For the text-containing cell, return its midpoint in [x, y] coordinate format. 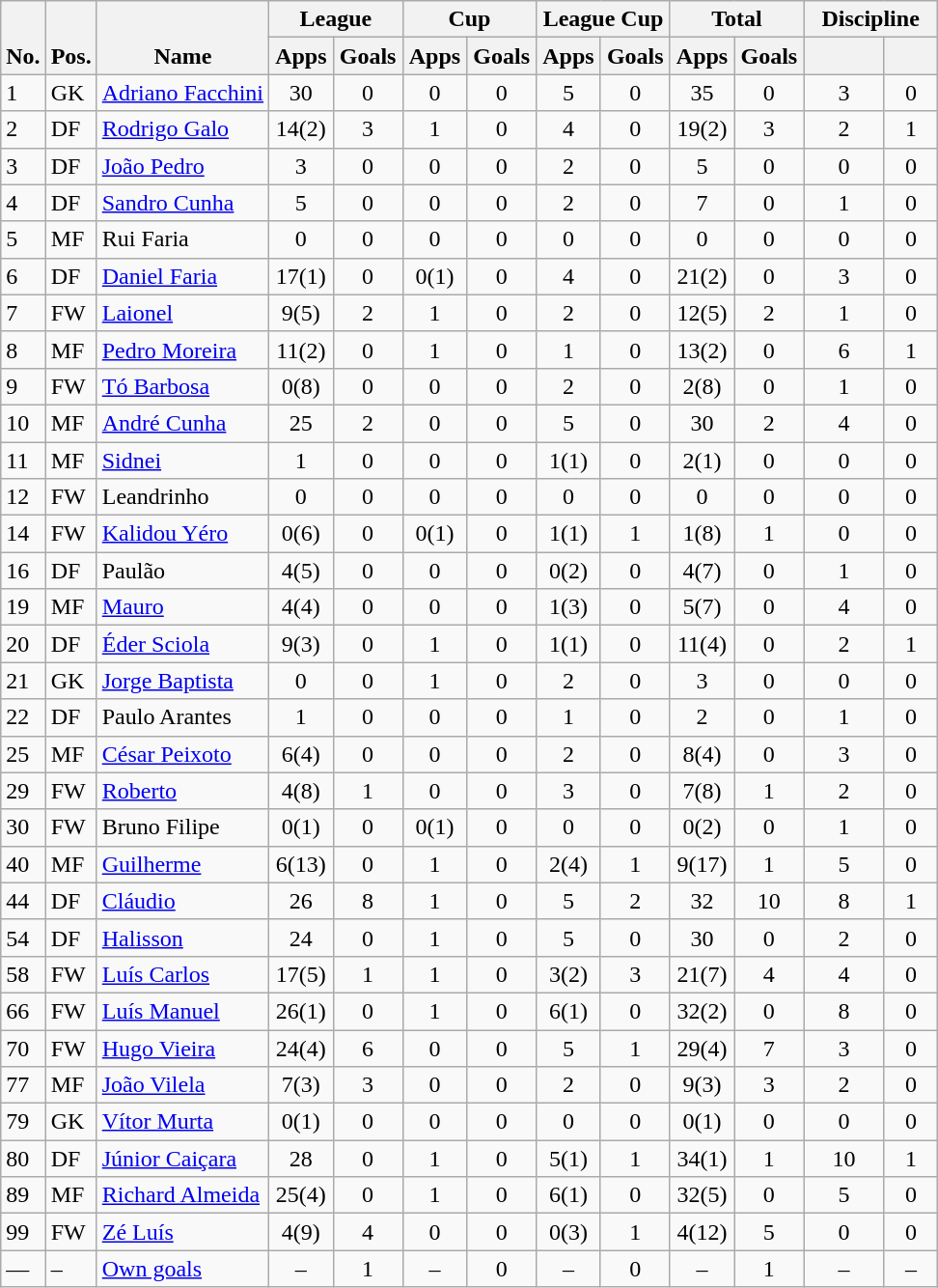
79 [23, 1122]
21 [23, 681]
54 [23, 938]
26(1) [301, 1011]
João Pedro [182, 166]
3(2) [569, 974]
2(1) [703, 461]
César Peixoto [182, 754]
29(4) [703, 1048]
Sidnei [182, 461]
11 [23, 461]
40 [23, 864]
Roberto [182, 791]
Paulo Arantes [182, 717]
21(7) [703, 974]
Kalidou Yéro [182, 534]
Éder Sciola [182, 644]
9(17) [703, 864]
80 [23, 1159]
11(4) [703, 644]
12(5) [703, 313]
Own goals [182, 1269]
Mauro [182, 607]
Laionel [182, 313]
22 [23, 717]
Cláudio [182, 901]
9(5) [301, 313]
Zé Luís [182, 1232]
77 [23, 1085]
70 [23, 1048]
14 [23, 534]
16 [23, 571]
0(8) [301, 386]
Pedro Moreira [182, 350]
Leandrinho [182, 497]
5(1) [569, 1159]
25(4) [301, 1195]
8(4) [703, 754]
Name [182, 38]
Vítor Murta [182, 1122]
17(5) [301, 974]
19(2) [703, 129]
Luís Carlos [182, 974]
4(9) [301, 1232]
Cup [469, 19]
24 [301, 938]
Tó Barbosa [182, 386]
1(3) [569, 607]
24(4) [301, 1048]
14(2) [301, 129]
13(2) [703, 350]
League [336, 19]
No. [23, 38]
André Cunha [182, 423]
Discipline [870, 19]
Júnior Caiçara [182, 1159]
99 [23, 1232]
9 [23, 386]
4(7) [703, 571]
29 [23, 791]
Daniel Faria [182, 276]
Rui Faria [182, 239]
32(5) [703, 1195]
26 [301, 901]
Rodrigo Galo [182, 129]
19 [23, 607]
Adriano Facchini [182, 93]
7(8) [703, 791]
João Vilela [182, 1085]
1(8) [703, 534]
Jorge Baptista [182, 681]
11(2) [301, 350]
34(1) [703, 1159]
4(8) [301, 791]
58 [23, 974]
89 [23, 1195]
4(5) [301, 571]
7(3) [301, 1085]
12 [23, 497]
— [23, 1269]
6(13) [301, 864]
Hugo Vieira [182, 1048]
32(2) [703, 1011]
0(6) [301, 534]
League Cup [604, 19]
28 [301, 1159]
4(4) [301, 607]
2(4) [569, 864]
2(8) [703, 386]
66 [23, 1011]
Sandro Cunha [182, 203]
Halisson [182, 938]
21(2) [703, 276]
Luís Manuel [182, 1011]
0(3) [569, 1232]
35 [703, 93]
Guilherme [182, 864]
17(1) [301, 276]
Total [737, 19]
Richard Almeida [182, 1195]
Paulão [182, 571]
Pos. [71, 38]
6(4) [301, 754]
32 [703, 901]
Bruno Filipe [182, 827]
44 [23, 901]
5(7) [703, 607]
4(12) [703, 1232]
20 [23, 644]
